Return the (X, Y) coordinate for the center point of the cell that contains the specified text.  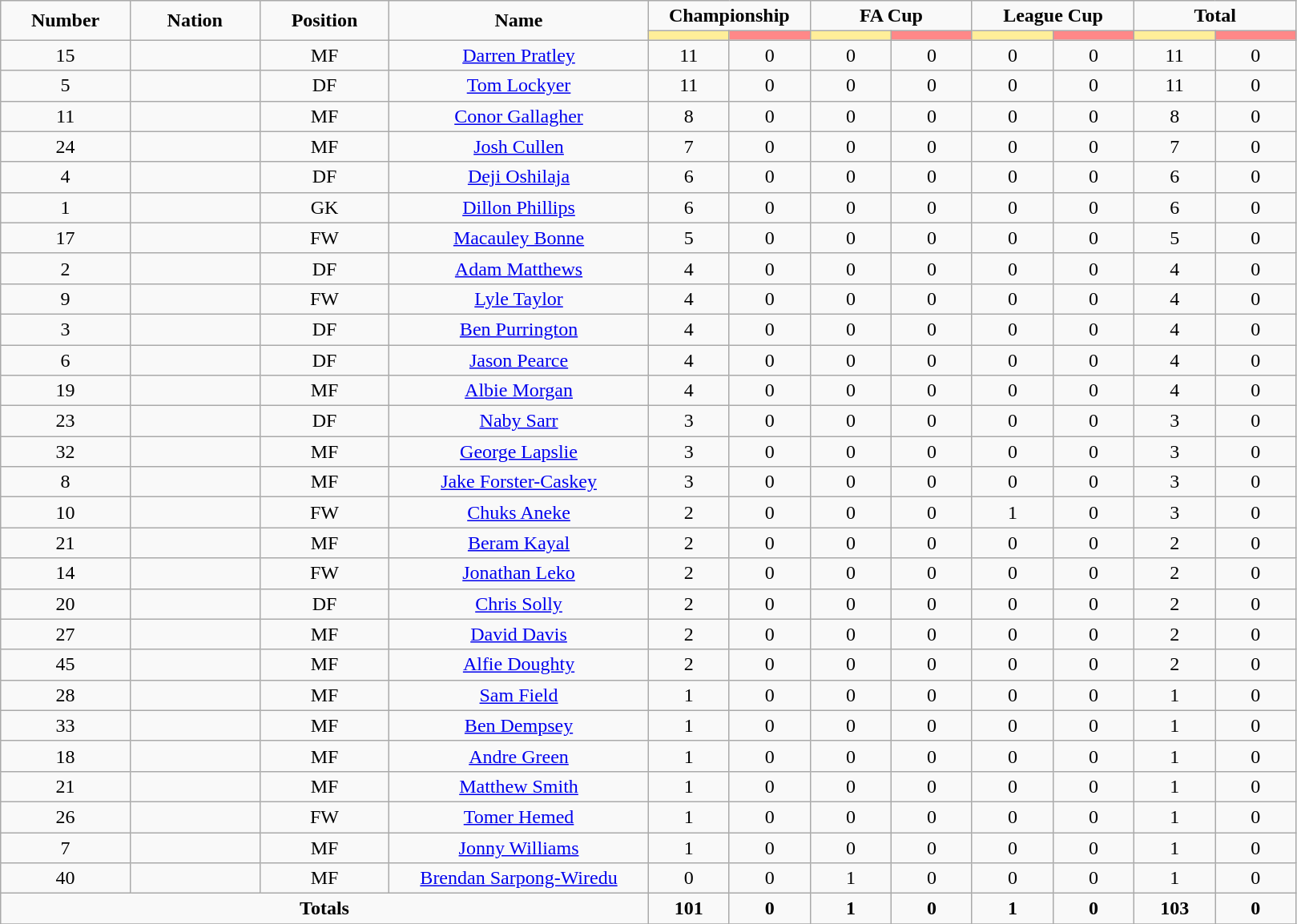
Naby Sarr (519, 421)
101 (689, 909)
GK (324, 207)
FA Cup (891, 16)
Jason Pearce (519, 360)
15 (66, 55)
Matthew Smith (519, 786)
45 (66, 665)
Macauley Bonne (519, 238)
19 (66, 391)
Dillon Phillips (519, 207)
Tomer Hemed (519, 817)
Beram Kayal (519, 543)
27 (66, 634)
Josh Cullen (519, 147)
Conor Gallagher (519, 116)
Jake Forster-Caskey (519, 482)
David Davis (519, 634)
Brendan Sarpong-Wiredu (519, 878)
Total (1215, 16)
32 (66, 452)
Andre Green (519, 756)
26 (66, 817)
Chris Solly (519, 604)
18 (66, 756)
24 (66, 147)
Albie Morgan (519, 391)
103 (1174, 909)
George Lapslie (519, 452)
Lyle Taylor (519, 299)
10 (66, 512)
Sam Field (519, 695)
9 (66, 299)
Championship (729, 16)
20 (66, 604)
Nation (195, 21)
Jonny Williams (519, 848)
Chuks Aneke (519, 512)
Ben Dempsey (519, 725)
14 (66, 573)
Totals (324, 909)
Darren Pratley (519, 55)
Position (324, 21)
League Cup (1053, 16)
Tom Lockyer (519, 86)
Ben Purrington (519, 329)
Alfie Doughty (519, 665)
17 (66, 238)
28 (66, 695)
33 (66, 725)
Jonathan Leko (519, 573)
Adam Matthews (519, 268)
23 (66, 421)
40 (66, 878)
Deji Oshilaja (519, 177)
Number (66, 21)
Name (519, 21)
